Detect which cell encompasses the target text, then output its (X, Y) center coordinate. 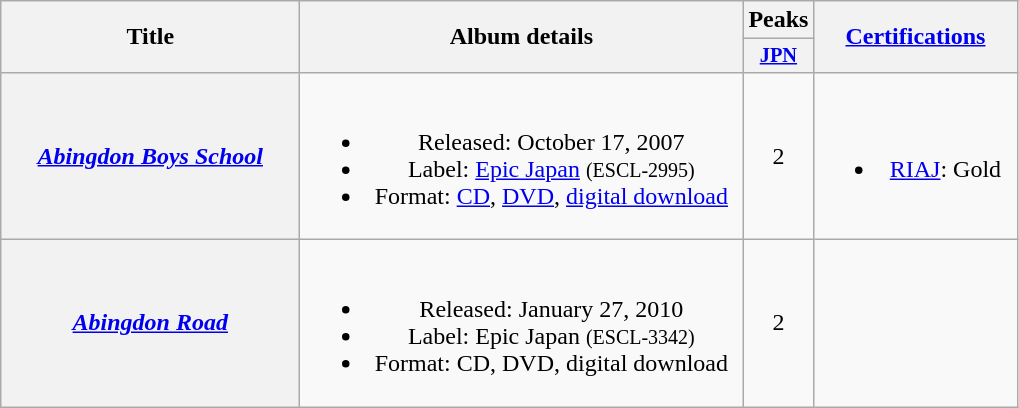
Released: January 27, 2010Label: Epic Japan (ESCL-3342)Format: CD, DVD, digital download (522, 324)
Released: October 17, 2007Label: Epic Japan (ESCL-2995)Format: CD, DVD, digital download (522, 156)
Certifications (916, 37)
Abingdon Boys School (150, 156)
Abingdon Road (150, 324)
Album details (522, 37)
RIAJ: Gold (916, 156)
Peaks (778, 20)
Title (150, 37)
JPN (778, 56)
